Detect which cell encompasses the target text, then output its [x, y] center coordinate. 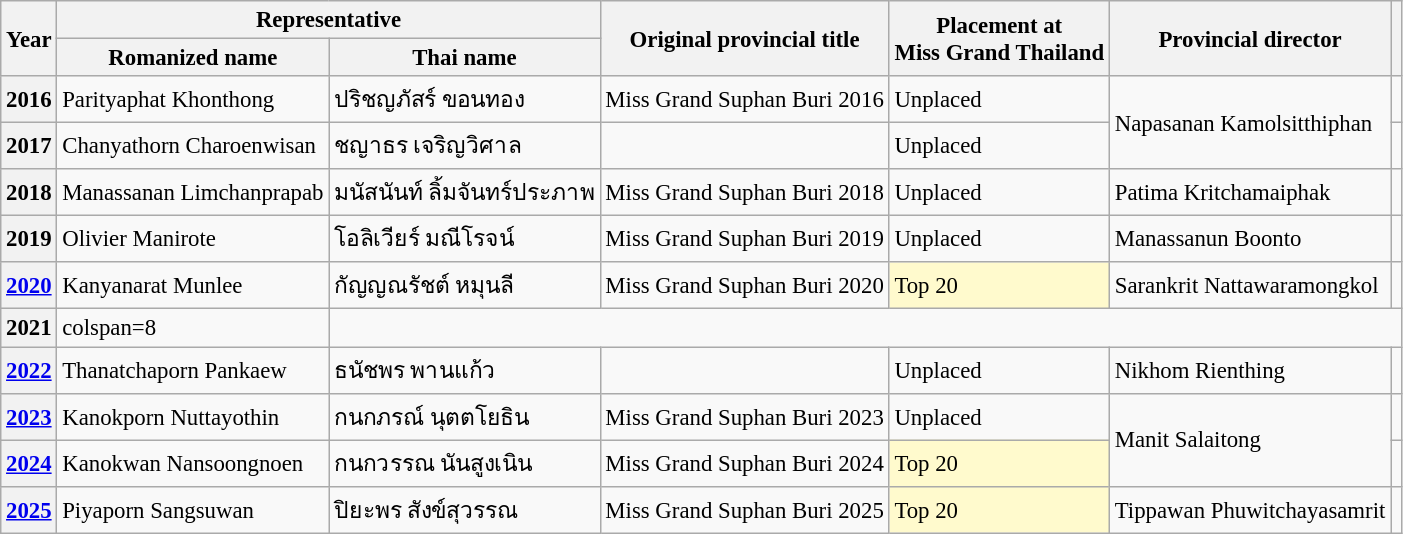
Provincial director [1250, 38]
Manassanan Limchanprapab [193, 192]
Romanized name [193, 58]
Chanyathorn Charoenwisan [193, 146]
กัญญณรัชต์ หมุนลี [464, 286]
ปิยะพร สังข์สุวรรณ [464, 510]
Miss Grand Suphan Buri 2019 [744, 240]
Placement atMiss Grand Thailand [999, 38]
Miss Grand Suphan Buri 2020 [744, 286]
ชญาธร เจริญวิศาล [464, 146]
มนัสนันท์ ลิ้มจันทร์ประภาพ [464, 192]
Miss Grand Suphan Buri 2024 [744, 464]
Napasanan Kamolsitthiphan [1250, 122]
2017 [29, 146]
Kanokporn Nuttayothin [193, 416]
2020 [29, 286]
2018 [29, 192]
กนกภรณ์ นุตตโยธิน [464, 416]
โอลิเวียร์ มณีโรจน์ [464, 240]
Miss Grand Suphan Buri 2016 [744, 100]
Miss Grand Suphan Buri 2023 [744, 416]
Original provincial title [744, 38]
ปริชญภัสร์ ขอนทอง [464, 100]
Kanyanarat Munlee [193, 286]
2023 [29, 416]
กนกวรรณ นันสูงเนิน [464, 464]
2022 [29, 370]
Manit Salaitong [1250, 440]
2019 [29, 240]
Miss Grand Suphan Buri 2025 [744, 510]
2016 [29, 100]
Manassanun Boonto [1250, 240]
Patima Kritchamaiphak [1250, 192]
Piyaporn Sangsuwan [193, 510]
2024 [29, 464]
Representative [328, 20]
Thanatchaporn Pankaew [193, 370]
Tippawan Phuwitchayasamrit [1250, 510]
Thai name [464, 58]
Olivier Manirote [193, 240]
Nikhom Rienthing [1250, 370]
Kanokwan Nansoongnoen [193, 464]
ธนัชพร พานแก้ว [464, 370]
Sarankrit Nattawaramongkol [1250, 286]
Year [29, 38]
Miss Grand Suphan Buri 2018 [744, 192]
Parityaphat Khonthong [193, 100]
2021 [29, 328]
2025 [29, 510]
colspan=8 [193, 328]
